Return (X, Y) of the center of cell containing provided text 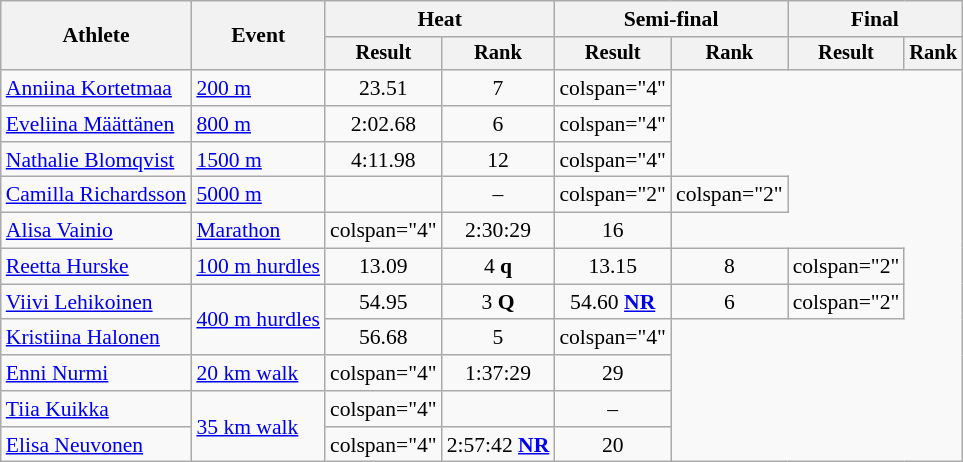
13.15 (612, 267)
Eveliina Määttänen (96, 124)
Marathon (258, 231)
4:11.98 (384, 160)
Final (875, 19)
23.51 (384, 88)
29 (612, 373)
Semi-final (670, 19)
13.09 (384, 267)
35 km walk (258, 426)
200 m (258, 88)
4 q (498, 267)
400 m hurdles (258, 320)
54.95 (384, 302)
16 (612, 231)
20 km walk (258, 373)
Kristiina Halonen (96, 338)
Event (258, 36)
Camilla Richardsson (96, 195)
1:37:29 (498, 373)
Heat (440, 19)
Viivi Lehikoinen (96, 302)
56.68 (384, 338)
100 m hurdles (258, 267)
Anniina Kortetmaa (96, 88)
3 Q (498, 302)
Athlete (96, 36)
54.60 NR (612, 302)
7 (498, 88)
Tiia Kuikka (96, 409)
Nathalie Blomqvist (96, 160)
1500 m (258, 160)
Alisa Vainio (96, 231)
2:30:29 (498, 231)
5 (498, 338)
12 (498, 160)
Reetta Hurske (96, 267)
2:02.68 (384, 124)
5000 m (258, 195)
800 m (258, 124)
Enni Nurmi (96, 373)
8 (730, 267)
